Return [X, Y] of the center of cell containing provided text 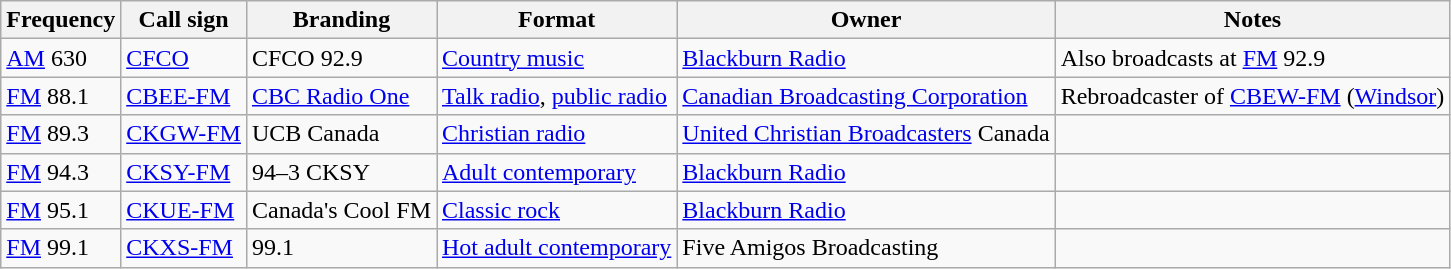
CKGW-FM [184, 134]
Format [556, 20]
Classic rock [556, 210]
United Christian Broadcasters Canada [866, 134]
Christian radio [556, 134]
Frequency [61, 20]
FM 88.1 [61, 96]
FM 89.3 [61, 134]
CKSY-FM [184, 172]
FM 99.1 [61, 248]
Canadian Broadcasting Corporation [866, 96]
CFCO 92.9 [341, 58]
CBEE-FM [184, 96]
FM 94.3 [61, 172]
FM 95.1 [61, 210]
Branding [341, 20]
UCB Canada [341, 134]
Notes [1252, 20]
Talk radio, public radio [556, 96]
99.1 [341, 248]
CKUE-FM [184, 210]
AM 630 [61, 58]
Adult contemporary [556, 172]
Canada's Cool FM [341, 210]
Call sign [184, 20]
94–3 CKSY [341, 172]
Five Amigos Broadcasting [866, 248]
CFCO [184, 58]
CBC Radio One [341, 96]
Hot adult contemporary [556, 248]
Rebroadcaster of CBEW-FM (Windsor) [1252, 96]
Country music [556, 58]
CKXS-FM [184, 248]
Owner [866, 20]
Also broadcasts at FM 92.9 [1252, 58]
